Locate the cell with the specified text and output its [x, y] center coordinate. 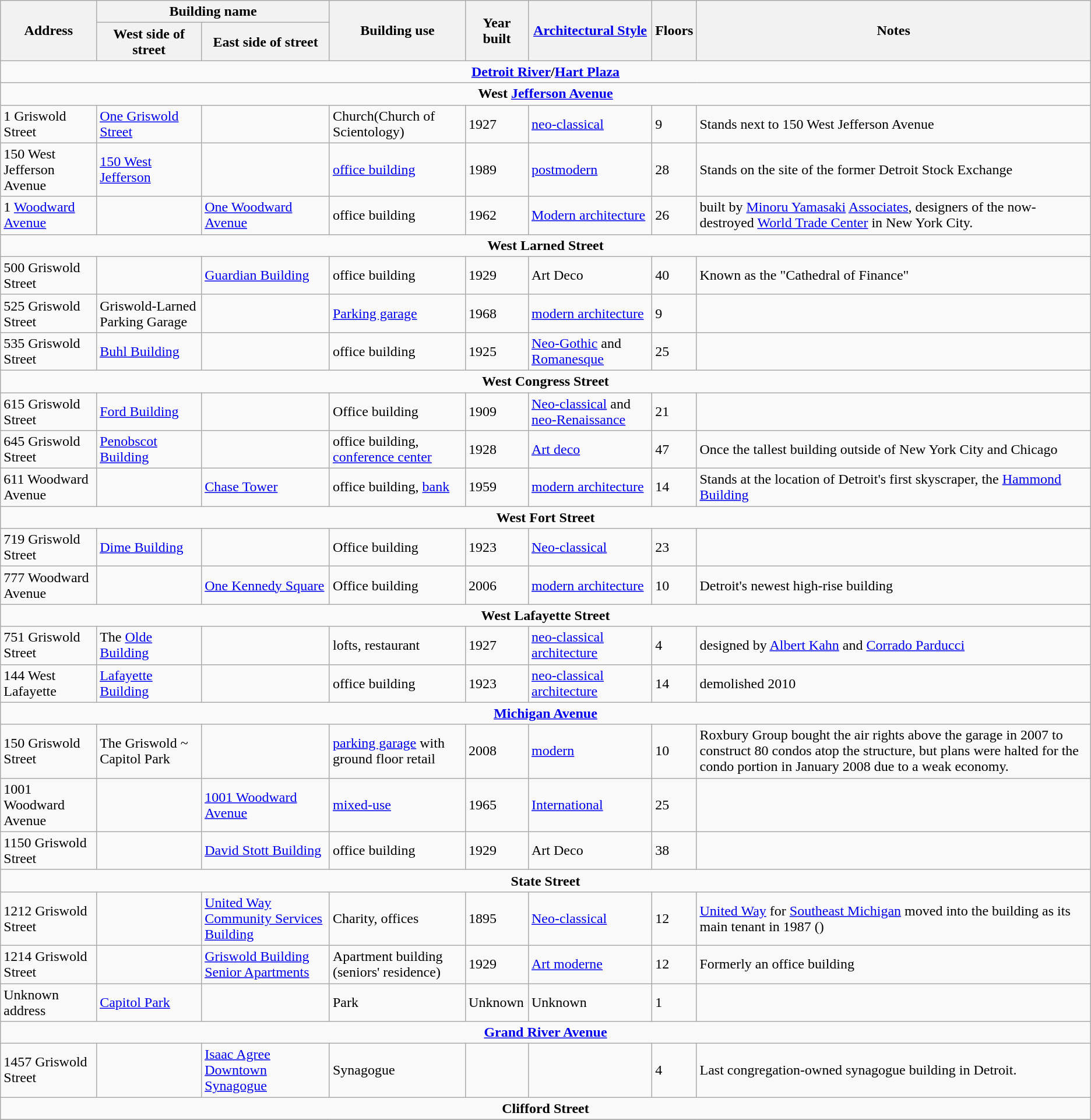
23 [674, 548]
Detroit's newest high-rise building [893, 585]
Church(Church of Scientology) [397, 124]
1962 [497, 216]
The Olde Building [149, 646]
office building, conference center [397, 450]
office building, bank [397, 487]
Building name [213, 12]
1 [674, 1002]
615 Griswold Street [49, 411]
Architectural Style [590, 30]
Address [49, 30]
1 Woodward Avenue [49, 216]
144 West Lafayette [49, 683]
Detroit River/Hart Plaza [545, 72]
demolished 2010 [893, 683]
International [590, 805]
1965 [497, 805]
150 West Jefferson [149, 170]
Clifford Street [545, 1108]
Modern architecture [590, 216]
Stands next to 150 West Jefferson Avenue [893, 124]
38 [674, 851]
1928 [497, 450]
28 [674, 170]
40 [674, 275]
Stands at the location of Detroit's first skyscraper, the Hammond Building [893, 487]
lofts, restaurant [397, 646]
West Lafayette Street [545, 615]
West Congress Street [545, 381]
1925 [497, 351]
1895 [497, 918]
Buhl Building [149, 351]
Last congregation-owned synagogue building in Detroit. [893, 1070]
Synagogue [397, 1070]
Dime Building [149, 548]
East side of street [266, 42]
535 Griswold Street [49, 351]
777 Woodward Avenue [49, 585]
Charity, offices [397, 918]
26 [674, 216]
21 [674, 411]
David Stott Building [266, 851]
Neo-Gothic and Romanesque [590, 351]
Chase Tower [266, 487]
525 Griswold Street [49, 314]
150 Griswold Street [49, 751]
Lafayette Building [149, 683]
1150 Griswold Street [49, 851]
Neo-classical and neo-Renaissance [590, 411]
Griswold-Larned Parking Garage [149, 314]
Year built [497, 30]
postmodern [590, 170]
Penobscot Building [149, 450]
West Larned Street [545, 245]
Unknown address [49, 1002]
Notes [893, 30]
designed by Albert Kahn and Corrado Parducci [893, 646]
United Way Community Services Building [266, 918]
Griswold Building Senior Apartments [266, 964]
Floors [674, 30]
Grand River Avenue [545, 1033]
2006 [497, 585]
State Street [545, 880]
Capitol Park [149, 1002]
719 Griswold Street [49, 548]
mixed-use [397, 805]
neo-classical [590, 124]
Stands on the site of the former Detroit Stock Exchange [893, 170]
1 Griswold Street [49, 124]
Once the tallest building outside of New York City and Chicago [893, 450]
Formerly an office building [893, 964]
Building use [397, 30]
47 [674, 450]
500 Griswold Street [49, 275]
West side of street [149, 42]
Parking garage [397, 314]
1212 Griswold Street [49, 918]
2008 [497, 751]
Guardian Building [266, 275]
1968 [497, 314]
Park [397, 1002]
West Jefferson Avenue [545, 94]
The Griswold ~ Capitol Park [149, 751]
One Woodward Avenue [266, 216]
Known as the "Cathedral of Finance" [893, 275]
645 Griswold Street [49, 450]
One Griswold Street [149, 124]
Ford Building [149, 411]
1959 [497, 487]
150 West Jefferson Avenue [49, 170]
parking garage with ground floor retail [397, 751]
modern [590, 751]
One Kennedy Square [266, 585]
Apartment building (seniors' residence) [397, 964]
1457 Griswold Street [49, 1070]
Isaac Agree Downtown Synagogue [266, 1070]
611 Woodward Avenue [49, 487]
United Way for Southeast Michigan moved into the building as its main tenant in 1987 () [893, 918]
Art deco [590, 450]
West Fort Street [545, 517]
1214 Griswold Street [49, 964]
Michigan Avenue [545, 713]
1989 [497, 170]
built by Minoru Yamasaki Associates, designers of the now-destroyed World Trade Center in New York City. [893, 216]
1909 [497, 411]
Art moderne [590, 964]
751 Griswold Street [49, 646]
